Determine the (X, Y) coordinate at the center of the cell enclosing the given text.  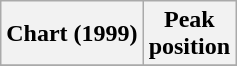
Chart (1999) (72, 34)
Peakposition (189, 34)
